Find where the given text appears and provide that cell's center as [x, y] coordinate. 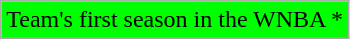
Team's first season in the WNBA * [175, 20]
